For the text-containing cell, return its midpoint in [x, y] coordinate format. 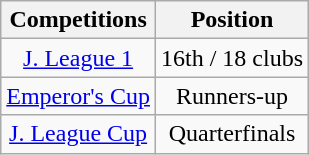
J. League 1 [78, 58]
Competitions [78, 20]
16th / 18 clubs [232, 58]
J. League Cup [78, 134]
Emperor's Cup [78, 96]
Runners-up [232, 96]
Quarterfinals [232, 134]
Position [232, 20]
